For the text-containing cell, return its midpoint in [X, Y] coordinate format. 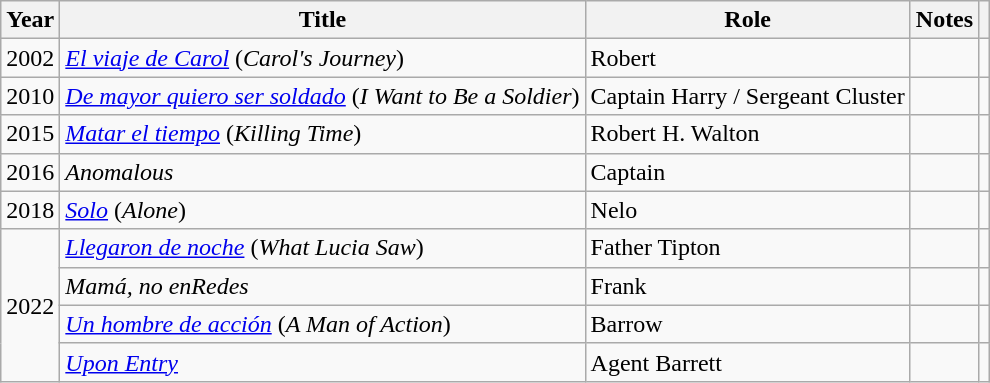
Title [322, 20]
Frank [748, 286]
Anomalous [322, 172]
2002 [30, 58]
2022 [30, 305]
Robert H. Walton [748, 134]
2016 [30, 172]
Nelo [748, 210]
Llegaron de noche (What Lucia Saw) [322, 248]
Captain [748, 172]
Matar el tiempo (Killing Time) [322, 134]
De mayor quiero ser soldado (I Want to Be a Soldier) [322, 96]
Role [748, 20]
El viaje de Carol (Carol's Journey) [322, 58]
2010 [30, 96]
Upon Entry [322, 362]
Solo (Alone) [322, 210]
Agent Barrett [748, 362]
Notes [944, 20]
Un hombre de acción (A Man of Action) [322, 324]
Captain Harry / Sergeant Cluster [748, 96]
Year [30, 20]
2015 [30, 134]
Barrow [748, 324]
Mamá, no enRedes [322, 286]
Father Tipton [748, 248]
Robert [748, 58]
2018 [30, 210]
